Find where the given text appears and provide that cell's center as [X, Y] coordinate. 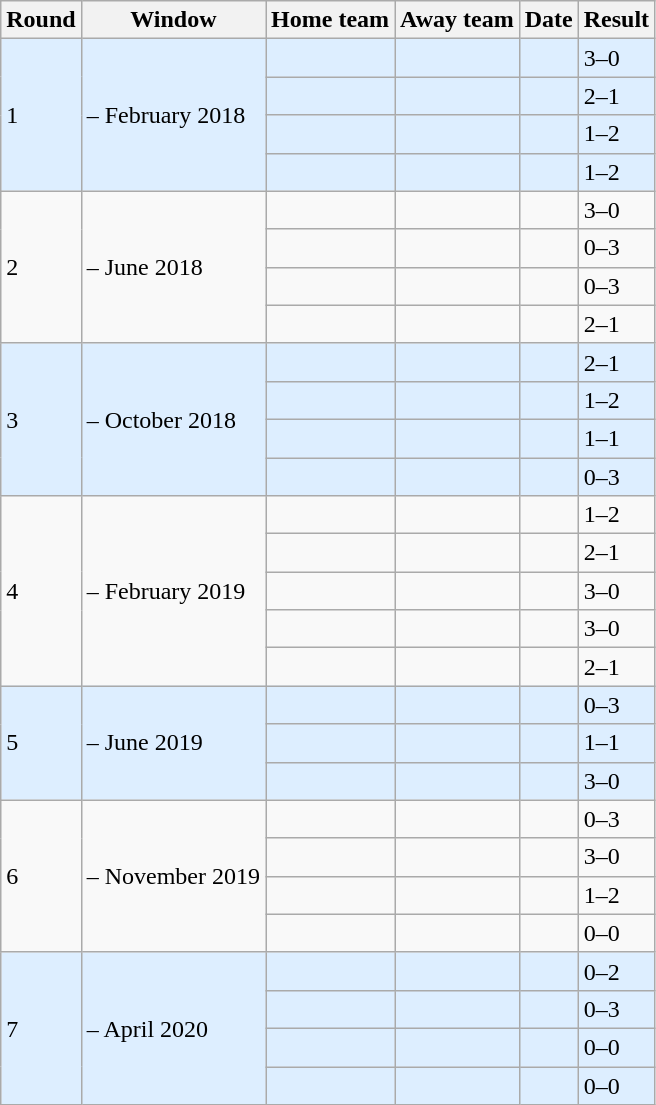
– June 2018 [173, 267]
– November 2019 [173, 876]
Window [173, 20]
6 [41, 876]
Away team [458, 20]
Date [548, 20]
2 [41, 267]
Result [616, 20]
Home team [330, 20]
4 [41, 591]
5 [41, 743]
1 [41, 115]
Round [41, 20]
0–2 [616, 971]
– October 2018 [173, 419]
– February 2019 [173, 591]
– June 2019 [173, 743]
– February 2018 [173, 115]
7 [41, 1028]
– April 2020 [173, 1028]
3 [41, 419]
